Scan for the cell matching the given text and deliver its [X, Y] coordinate at center. 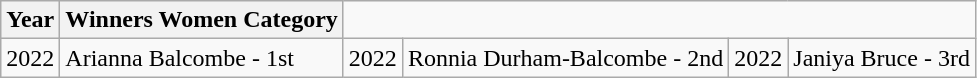
Janiya Bruce - 3rd [882, 58]
Winners Women Category [202, 20]
Year [30, 20]
Arianna Balcombe - 1st [202, 58]
Ronnia Durham-Balcombe - 2nd [565, 58]
